Find where the given text appears and provide that cell's center as (x, y) coordinate. 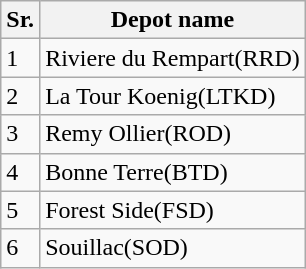
2 (20, 96)
La Tour Koenig(LTKD) (173, 96)
1 (20, 58)
Forest Side(FSD) (173, 210)
Depot name (173, 20)
4 (20, 172)
Remy Ollier(ROD) (173, 134)
5 (20, 210)
3 (20, 134)
Bonne Terre(BTD) (173, 172)
Riviere du Rempart(RRD) (173, 58)
Sr. (20, 20)
Souillac(SOD) (173, 248)
6 (20, 248)
